Return (X, Y) of the center of cell containing provided text 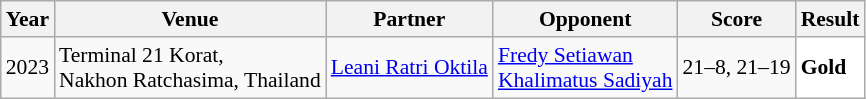
2023 (28, 68)
21–8, 21–19 (737, 68)
Opponent (586, 19)
Score (737, 19)
Terminal 21 Korat,Nakhon Ratchasima, Thailand (190, 68)
Year (28, 19)
Result (830, 19)
Partner (410, 19)
Leani Ratri Oktila (410, 68)
Gold (830, 68)
Venue (190, 19)
Fredy Setiawan Khalimatus Sadiyah (586, 68)
